Find where the given text appears and provide that cell's center as (X, Y) coordinate. 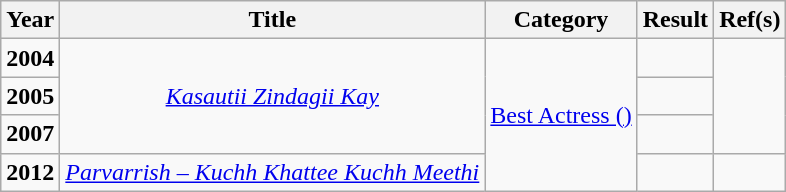
2004 (30, 58)
Ref(s) (750, 20)
Result (675, 20)
Kasautii Zindagii Kay (272, 96)
Best Actress () (561, 115)
2012 (30, 172)
Title (272, 20)
Year (30, 20)
Parvarrish – Kuchh Khattee Kuchh Meethi (272, 172)
2005 (30, 96)
2007 (30, 134)
Category (561, 20)
